From the cell containing the given text, extract its center point as [x, y] coordinate. 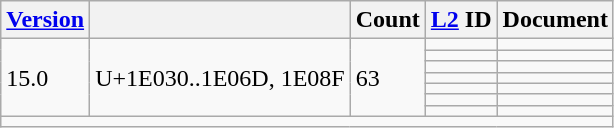
15.0 [46, 78]
Version [46, 20]
63 [388, 78]
L2 ID [461, 20]
Document [555, 20]
Count [388, 20]
U+1E030..1E06D, 1E08F [220, 78]
